Return the [x, y] coordinate for the center point of the cell that contains the specified text.  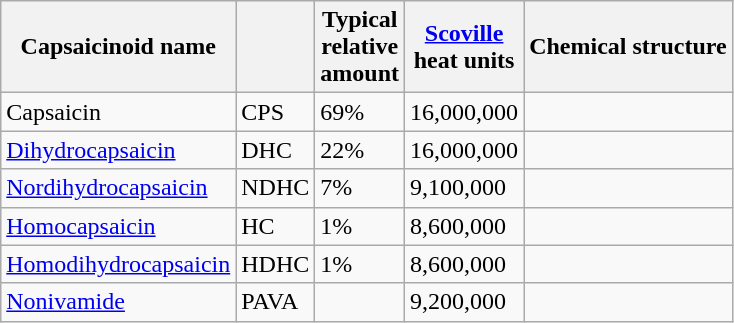
Typical relative amount [360, 47]
22% [360, 150]
Scoville heat units [464, 47]
Nonivamide [118, 302]
69% [360, 112]
Homocapsaicin [118, 226]
Nordihydrocapsaicin [118, 188]
9,100,000 [464, 188]
PAVA [276, 302]
HC [276, 226]
HDHC [276, 264]
CPS [276, 112]
7% [360, 188]
DHC [276, 150]
NDHC [276, 188]
Dihydrocapsaicin [118, 150]
Capsaicinoid name [118, 47]
9,200,000 [464, 302]
Homodihydrocapsaicin [118, 264]
Capsaicin [118, 112]
Chemical structure [628, 47]
